Search for the cell housing the specified text and yield its (x, y) center coordinate. 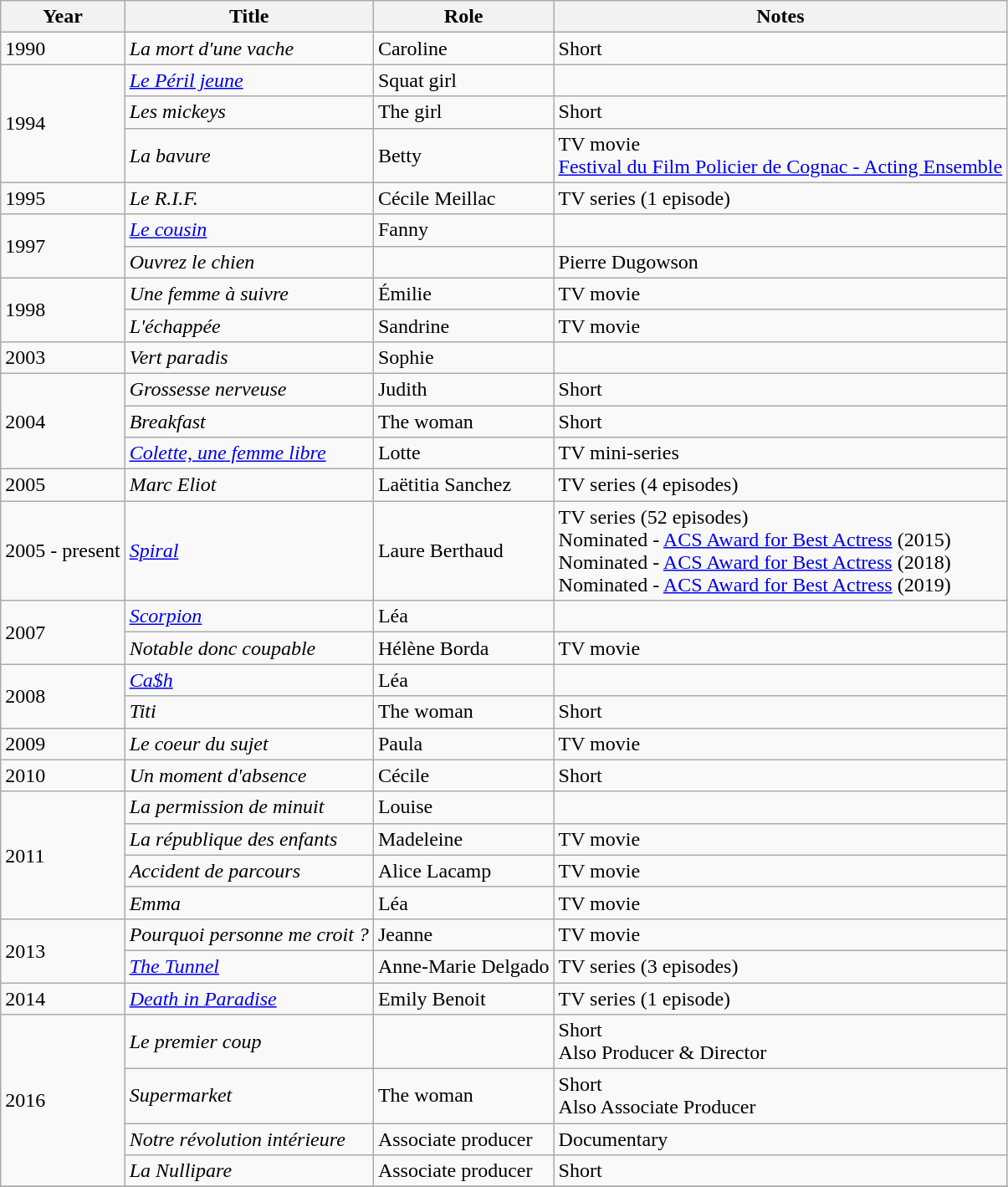
2005 (63, 485)
Documentary (780, 1139)
La bavure (249, 156)
Breakfast (249, 421)
Notes (780, 17)
The girl (463, 112)
Fanny (463, 230)
Ouvrez le chien (249, 262)
2009 (63, 744)
TV mini-series (780, 453)
2016 (63, 1101)
Judith (463, 389)
1998 (63, 310)
2008 (63, 696)
Le premier coup (249, 1042)
Émilie (463, 294)
Death in Paradise (249, 998)
Grossesse nerveuse (249, 389)
Le Péril jeune (249, 80)
Louise (463, 807)
La Nullipare (249, 1171)
1994 (63, 124)
Supermarket (249, 1096)
Cécile (463, 775)
Jeanne (463, 934)
Colette, une femme libre (249, 453)
2005 - present (63, 550)
La mort d'une vache (249, 49)
2010 (63, 775)
Le coeur du sujet (249, 744)
L'échappée (249, 325)
Cécile Meillac (463, 198)
ShortAlso Associate Producer (780, 1096)
Un moment d'absence (249, 775)
Emily Benoit (463, 998)
Caroline (463, 49)
2007 (63, 632)
2013 (63, 950)
2011 (63, 855)
Vert paradis (249, 357)
Role (463, 17)
TV series (3 episodes) (780, 966)
Pourquoi personne me croit ? (249, 934)
Laure Berthaud (463, 550)
Lotte (463, 453)
2004 (63, 421)
Notre révolution intérieure (249, 1139)
Le cousin (249, 230)
Betty (463, 156)
Title (249, 17)
Marc Eliot (249, 485)
Anne-Marie Delgado (463, 966)
Sandrine (463, 325)
Ca$h (249, 680)
Scorpion (249, 617)
Madeleine (463, 839)
Accident de parcours (249, 871)
La permission de minuit (249, 807)
Pierre Dugowson (780, 262)
Sophie (463, 357)
TV series (4 episodes) (780, 485)
Paula (463, 744)
1995 (63, 198)
ShortAlso Producer & Director (780, 1042)
Emma (249, 903)
Hélène Borda (463, 648)
La république des enfants (249, 839)
Une femme à suivre (249, 294)
Titi (249, 712)
Notable donc coupable (249, 648)
Alice Lacamp (463, 871)
Squat girl (463, 80)
The Tunnel (249, 966)
2003 (63, 357)
Year (63, 17)
1997 (63, 246)
Le R.I.F. (249, 198)
Laëtitia Sanchez (463, 485)
TV movieFestival du Film Policier de Cognac - Acting Ensemble (780, 156)
2014 (63, 998)
Les mickeys (249, 112)
1990 (63, 49)
Spiral (249, 550)
